Identify which cell holds the provided text, then report its (X, Y) central coordinate. 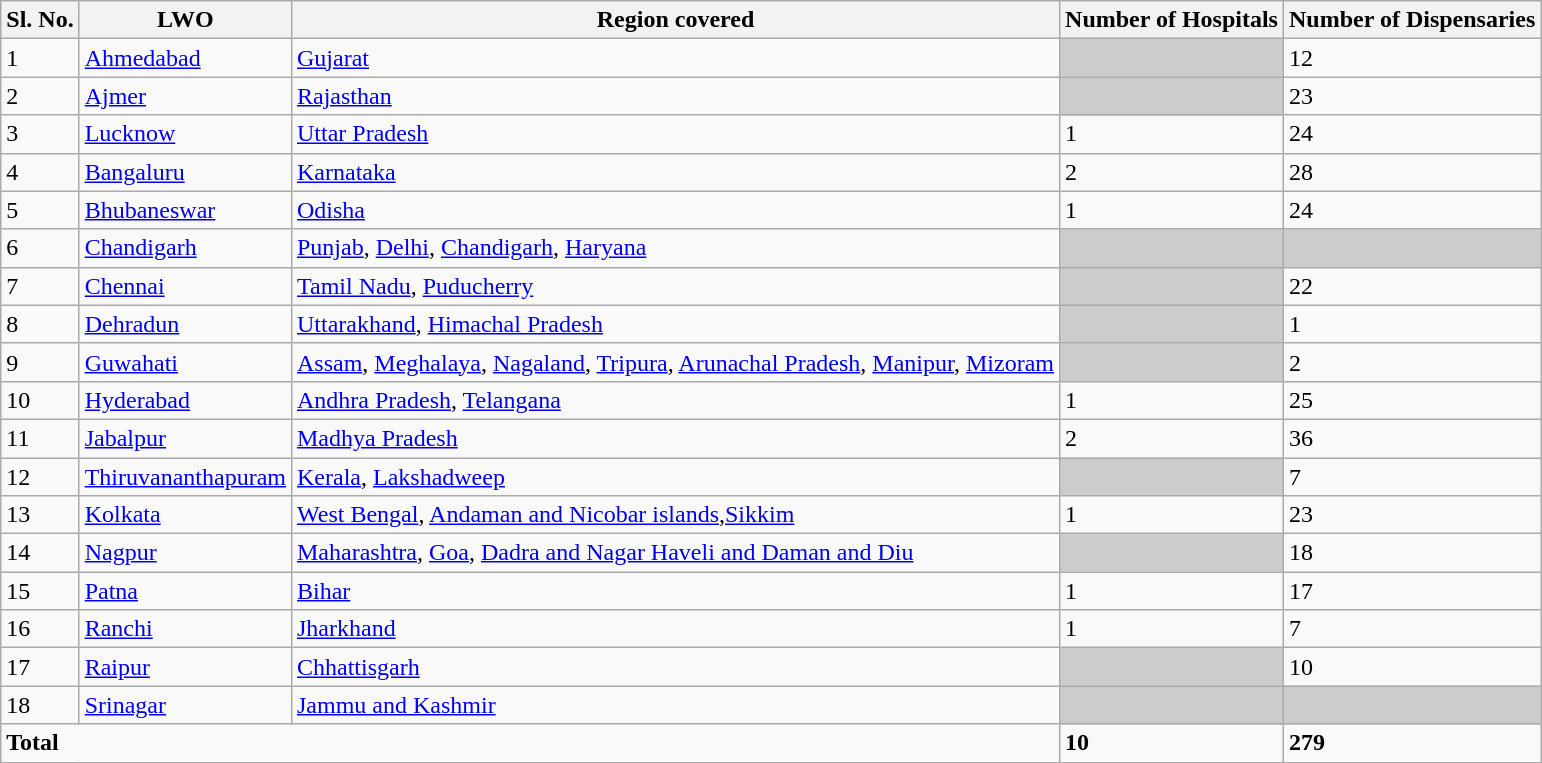
Odisha (675, 210)
Tamil Nadu, Puducherry (675, 286)
Chennai (185, 286)
16 (40, 629)
Rajasthan (675, 96)
Hyderabad (185, 400)
9 (40, 362)
Uttar Pradesh (675, 134)
LWO (185, 20)
28 (1412, 172)
15 (40, 591)
4 (40, 172)
11 (40, 438)
Gujarat (675, 58)
25 (1412, 400)
West Bengal, Andaman and Nicobar islands,Sikkim (675, 515)
36 (1412, 438)
Kolkata (185, 515)
Ahmedabad (185, 58)
6 (40, 248)
Patna (185, 591)
Region covered (675, 20)
Kerala, Lakshadweep (675, 477)
Jabalpur (185, 438)
279 (1412, 743)
Sl. No. (40, 20)
Raipur (185, 667)
Assam, Meghalaya, Nagaland, Tripura, Arunachal Pradesh, Manipur, Mizoram (675, 362)
Number of Dispensaries (1412, 20)
Nagpur (185, 553)
22 (1412, 286)
Bhubaneswar (185, 210)
14 (40, 553)
Jharkhand (675, 629)
Ajmer (185, 96)
Bihar (675, 591)
3 (40, 134)
Punjab, Delhi, Chandigarh, Haryana (675, 248)
Madhya Pradesh (675, 438)
Srinagar (185, 705)
Chandigarh (185, 248)
Thiruvananthapuram (185, 477)
Karnataka (675, 172)
Uttarakhand, Himachal Pradesh (675, 324)
Bangaluru (185, 172)
Chhattisgarh (675, 667)
5 (40, 210)
Maharashtra, Goa, Dadra and Nagar Haveli and Daman and Diu (675, 553)
8 (40, 324)
Lucknow (185, 134)
Dehradun (185, 324)
Guwahati (185, 362)
Jammu and Kashmir (675, 705)
Number of Hospitals (1172, 20)
Total (530, 743)
Andhra Pradesh, Telangana (675, 400)
13 (40, 515)
Ranchi (185, 629)
